Return the (X, Y) coordinate for the center point of the cell that contains the specified text.  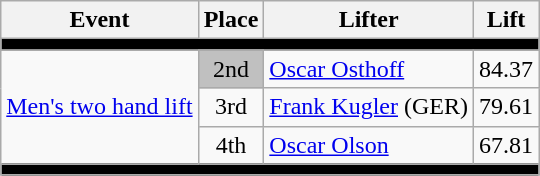
Men's two hand lift (100, 107)
Event (100, 20)
Lift (506, 20)
84.37 (506, 69)
4th (231, 145)
Lifter (369, 20)
Oscar Olson (369, 145)
Place (231, 20)
2nd (231, 69)
Frank Kugler (GER) (369, 107)
67.81 (506, 145)
Oscar Osthoff (369, 69)
79.61 (506, 107)
3rd (231, 107)
